For the text-containing cell, return its midpoint in (x, y) coordinate format. 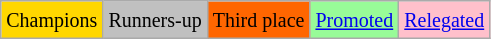
Champions (52, 20)
Runners-up (155, 20)
Third place (258, 20)
Promoted (354, 20)
Relegated (444, 20)
